Locate the cell with the specified text and output its [x, y] center coordinate. 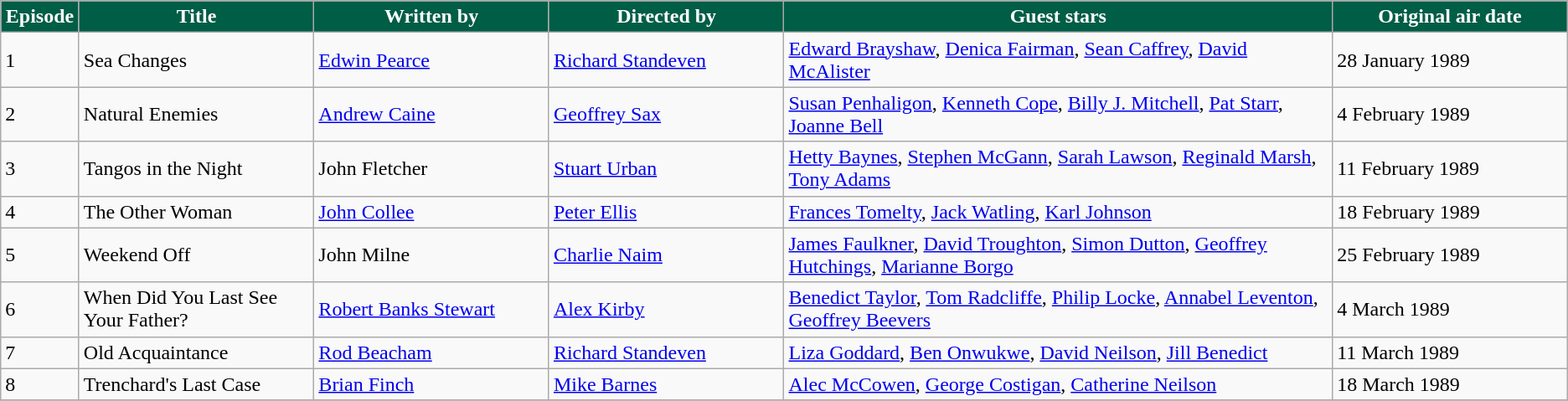
Tangos in the Night [196, 169]
Edwin Pearce [432, 60]
Frances Tomelty, Jack Watling, Karl Johnson [1059, 212]
Mike Barnes [667, 384]
28 January 1989 [1451, 60]
Trenchard's Last Case [196, 384]
Written by [432, 17]
Episode [40, 17]
1 [40, 60]
Sea Changes [196, 60]
11 March 1989 [1451, 352]
Title [196, 17]
Original air date [1451, 17]
11 February 1989 [1451, 169]
3 [40, 169]
James Faulkner, David Troughton, Simon Dutton, Geoffrey Hutchings, Marianne Borgo [1059, 254]
Brian Finch [432, 384]
2 [40, 114]
Guest stars [1059, 17]
Alec McCowen, George Costigan, Catherine Neilson [1059, 384]
18 March 1989 [1451, 384]
John Milne [432, 254]
Alex Kirby [667, 310]
7 [40, 352]
Hetty Baynes, Stephen McGann, Sarah Lawson, Reginald Marsh, Tony Adams [1059, 169]
Liza Goddard, Ben Onwukwe, David Neilson, Jill Benedict [1059, 352]
Edward Brayshaw, Denica Fairman, Sean Caffrey, David McAlister [1059, 60]
4 February 1989 [1451, 114]
Andrew Caine [432, 114]
Peter Ellis [667, 212]
Weekend Off [196, 254]
Directed by [667, 17]
Natural Enemies [196, 114]
8 [40, 384]
5 [40, 254]
Susan Penhaligon, Kenneth Cope, Billy J. Mitchell, Pat Starr, Joanne Bell [1059, 114]
John Collee [432, 212]
Robert Banks Stewart [432, 310]
Stuart Urban [667, 169]
Old Acquaintance [196, 352]
18 February 1989 [1451, 212]
The Other Woman [196, 212]
Rod Beacham [432, 352]
25 February 1989 [1451, 254]
Geoffrey Sax [667, 114]
6 [40, 310]
Charlie Naim [667, 254]
When Did You Last See Your Father? [196, 310]
4 [40, 212]
John Fletcher [432, 169]
Benedict Taylor, Tom Radcliffe, Philip Locke, Annabel Leventon, Geoffrey Beevers [1059, 310]
4 March 1989 [1451, 310]
